Identify which cell holds the provided text, then report its (x, y) central coordinate. 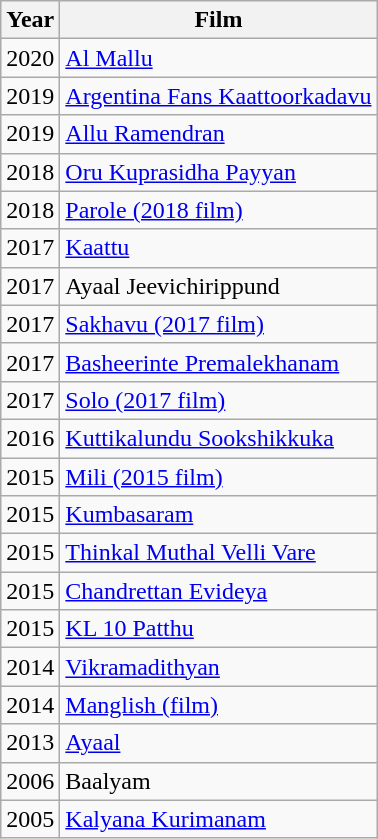
KL 10 Patthu (218, 629)
Argentina Fans Kaattoorkadavu (218, 96)
Chandrettan Evideya (218, 591)
Mili (2015 film) (218, 477)
Film (218, 20)
Ayaal Jeevichirippund (218, 286)
Basheerinte Premalekhanam (218, 362)
Ayaal (218, 743)
Kalyana Kurimanam (218, 819)
Year (30, 20)
2005 (30, 819)
2016 (30, 438)
Kumbasaram (218, 515)
Manglish (film) (218, 705)
Thinkal Muthal Velli Vare (218, 553)
Baalyam (218, 781)
2013 (30, 743)
Allu Ramendran (218, 134)
Parole (2018 film) (218, 210)
Vikramadithyan (218, 667)
Solo (2017 film) (218, 400)
Sakhavu (2017 film) (218, 324)
Kuttikalundu Sookshikkuka (218, 438)
2006 (30, 781)
Kaattu (218, 248)
2020 (30, 58)
Oru Kuprasidha Payyan (218, 172)
Al Mallu (218, 58)
